Scan for the cell matching the given text and deliver its [x, y] coordinate at center. 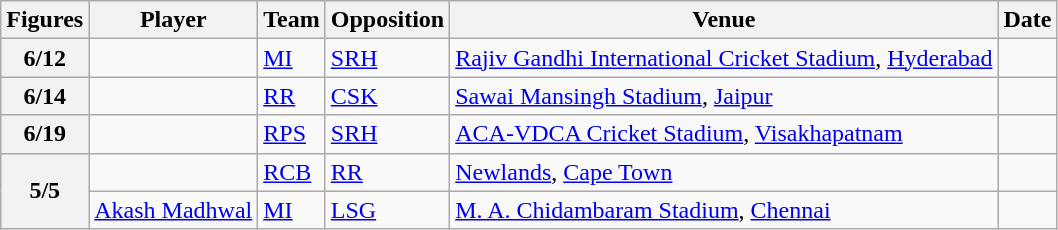
Venue [724, 20]
Rajiv Gandhi International Cricket Stadium, Hyderabad [724, 58]
LSG [387, 210]
Newlands, Cape Town [724, 172]
Team [292, 20]
Opposition [387, 20]
6/14 [45, 96]
ACA-VDCA Cricket Stadium, Visakhapatnam [724, 134]
6/19 [45, 134]
Player [174, 20]
6/12 [45, 58]
Akash Madhwal [174, 210]
Sawai Mansingh Stadium, Jaipur [724, 96]
Figures [45, 20]
5/5 [45, 191]
Date [1028, 20]
M. A. Chidambaram Stadium, Chennai [724, 210]
RCB [292, 172]
CSK [387, 96]
RPS [292, 134]
